Return (X, Y) of the center of cell containing provided text 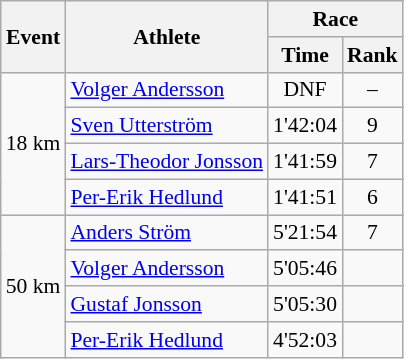
Anders Ström (166, 233)
Race (336, 19)
1'41:51 (305, 197)
5'05:46 (305, 269)
Gustaf Jonsson (166, 304)
50 km (34, 286)
Event (34, 36)
9 (372, 126)
1'42:04 (305, 126)
Sven Utterström (166, 126)
– (372, 90)
Time (305, 55)
1'41:59 (305, 162)
Rank (372, 55)
DNF (305, 90)
6 (372, 197)
18 km (34, 143)
Lars-Theodor Jonsson (166, 162)
Athlete (166, 36)
4'52:03 (305, 340)
5'21:54 (305, 233)
5'05:30 (305, 304)
